Pinpoint the cell where the given text exists, returning its [X, Y] midpoint coordinate. 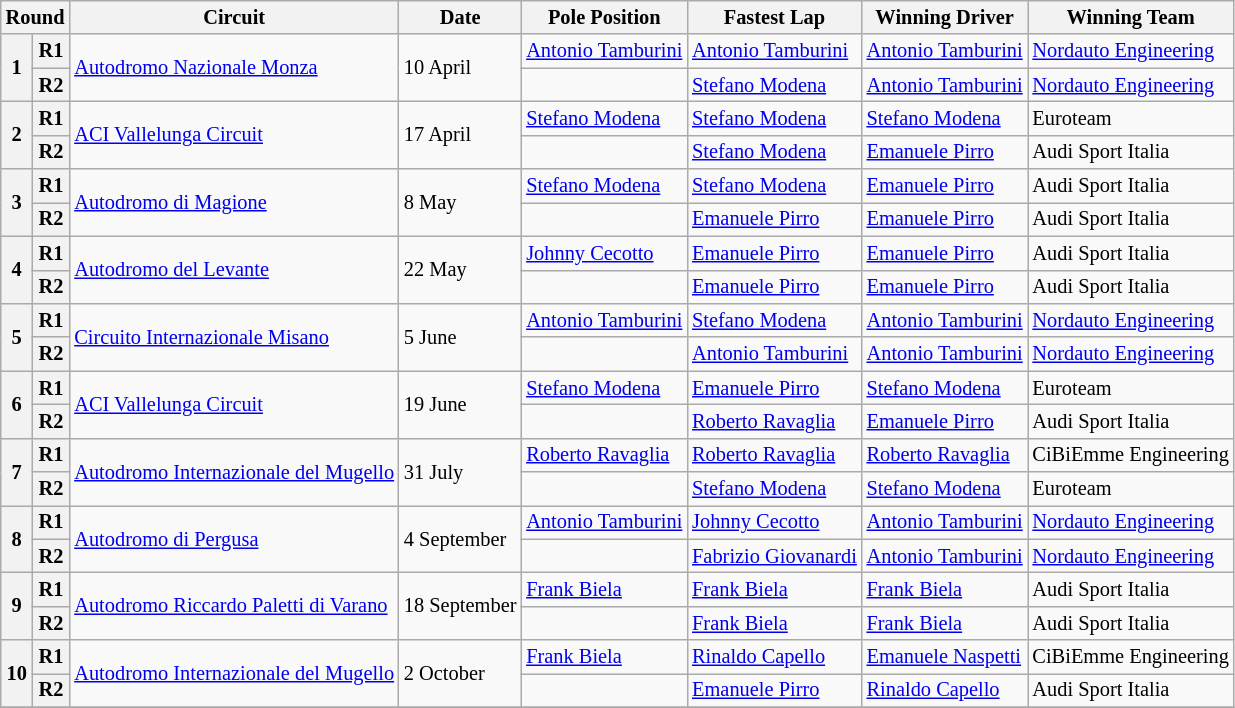
10 April [460, 68]
Emanuele Naspetti [945, 657]
Autodromo Riccardo Paletti di Varano [234, 606]
18 September [460, 606]
10 [17, 674]
3 [17, 202]
Autodromo del Levante [234, 270]
Pole Position [604, 17]
Round [36, 17]
Fastest Lap [774, 17]
8 [17, 538]
4 September [460, 538]
19 June [460, 404]
5 [17, 336]
17 April [460, 134]
9 [17, 606]
22 May [460, 270]
Autodromo di Pergusa [234, 538]
6 [17, 404]
2 October [460, 674]
Autodromo di Magione [234, 202]
Winning Team [1131, 17]
31 July [460, 472]
Date [460, 17]
Autodromo Nazionale Monza [234, 68]
Circuit [234, 17]
Fabrizio Giovanardi [774, 556]
1 [17, 68]
Winning Driver [945, 17]
5 June [460, 336]
Circuito Internazionale Misano [234, 336]
8 May [460, 202]
4 [17, 270]
2 [17, 134]
7 [17, 472]
